Search for the cell housing the specified text and yield its [X, Y] center coordinate. 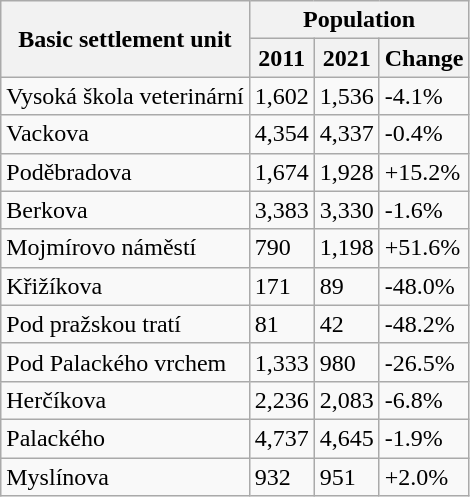
1,536 [346, 96]
-6.8% [424, 400]
3,330 [346, 210]
4,737 [282, 438]
Pod pražskou tratí [125, 324]
Palackého [125, 438]
951 [346, 477]
Pod Palackého vrchem [125, 362]
171 [282, 286]
Poděbradova [125, 172]
2011 [282, 58]
Vysoká škola veterinární [125, 96]
2,236 [282, 400]
Population [359, 20]
1,928 [346, 172]
Basic settlement unit [125, 39]
2,083 [346, 400]
4,354 [282, 134]
980 [346, 362]
-48.2% [424, 324]
790 [282, 248]
-26.5% [424, 362]
-48.0% [424, 286]
Vackova [125, 134]
Mojmírovo náměstí [125, 248]
Křižíkova [125, 286]
Myslínova [125, 477]
-0.4% [424, 134]
1,333 [282, 362]
-1.6% [424, 210]
Herčíkova [125, 400]
4,645 [346, 438]
89 [346, 286]
4,337 [346, 134]
Berkova [125, 210]
932 [282, 477]
+15.2% [424, 172]
2021 [346, 58]
Change [424, 58]
-4.1% [424, 96]
81 [282, 324]
1,198 [346, 248]
+2.0% [424, 477]
+51.6% [424, 248]
1,602 [282, 96]
3,383 [282, 210]
1,674 [282, 172]
-1.9% [424, 438]
42 [346, 324]
